Scan for the cell matching the given text and deliver its (x, y) coordinate at center. 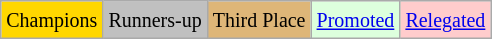
Runners-up (155, 20)
Relegated (446, 20)
Third Place (259, 20)
Promoted (356, 20)
Champions (52, 20)
